Determine the [X, Y] coordinate at the center of the cell enclosing the given text.  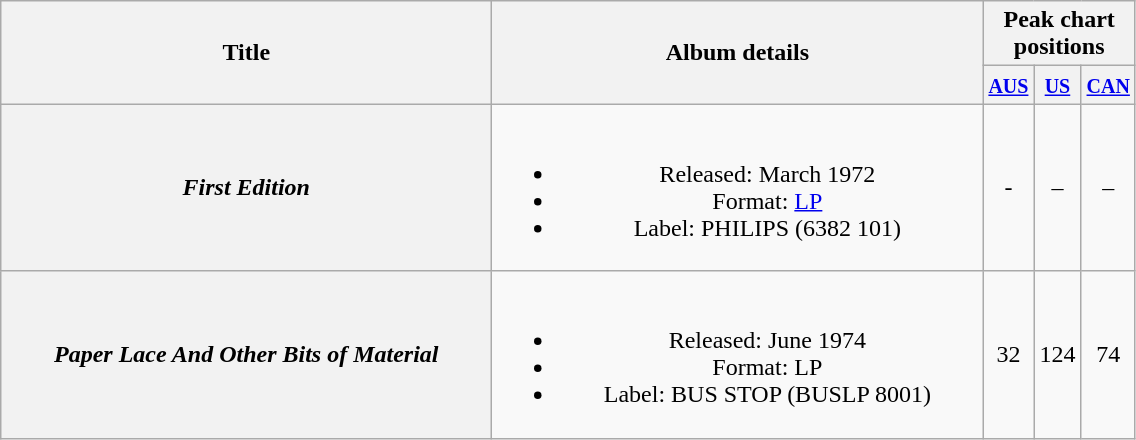
Paper Lace And Other Bits of Material [246, 354]
74 [1108, 354]
- [1008, 188]
AUS [1008, 85]
US [1058, 85]
Peak chartpositions [1060, 34]
Title [246, 52]
First Edition [246, 188]
Album details [738, 52]
CAN [1108, 85]
124 [1058, 354]
Released: March 1972Format: LPLabel: PHILIPS (6382 101) [738, 188]
32 [1008, 354]
Released: June 1974Format: LPLabel: BUS STOP (BUSLP 8001) [738, 354]
